Return the [x, y] coordinate for the center point of the cell that contains the specified text.  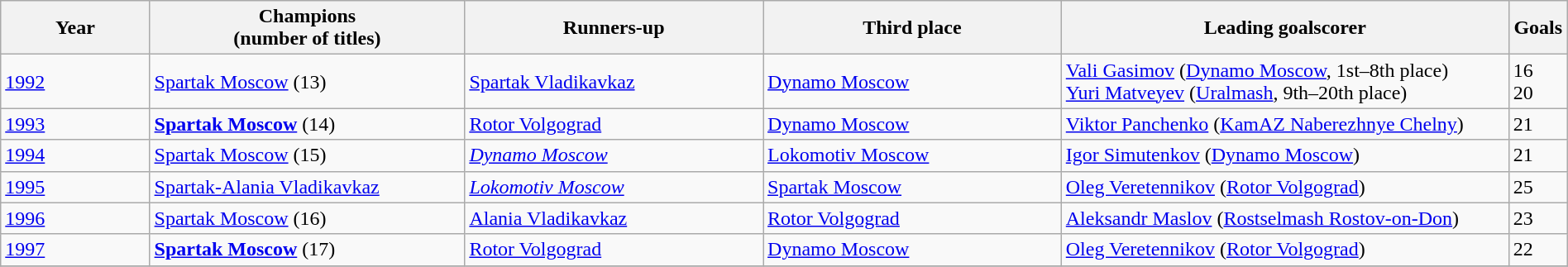
Vali Gasimov (Dynamo Moscow, 1st–8th place) Yuri Matveyev (Uralmash, 9th–20th place) [1285, 81]
Spartak Moscow (14) [308, 124]
Aleksandr Maslov (Rostselmash Rostov-on-Don) [1285, 218]
Spartak-Alania Vladikavkaz [308, 187]
Spartak Moscow (16) [308, 218]
Spartak Moscow (15) [308, 155]
Goals [1538, 28]
Spartak Moscow [913, 187]
1996 [75, 218]
Alania Vladikavkaz [614, 218]
1992 [75, 81]
1997 [75, 250]
Leading goalscorer [1285, 28]
1994 [75, 155]
Spartak Moscow (17) [308, 250]
Spartak Moscow (13) [308, 81]
Champions(number of titles) [308, 28]
Third place [913, 28]
Runners-up [614, 28]
Year [75, 28]
1993 [75, 124]
Spartak Vladikavkaz [614, 81]
1620 [1538, 81]
25 [1538, 187]
Igor Simutenkov (Dynamo Moscow) [1285, 155]
23 [1538, 218]
1995 [75, 187]
22 [1538, 250]
Viktor Panchenko (KamAZ Naberezhnye Chelny) [1285, 124]
